For the text-containing cell, return its midpoint in (X, Y) coordinate format. 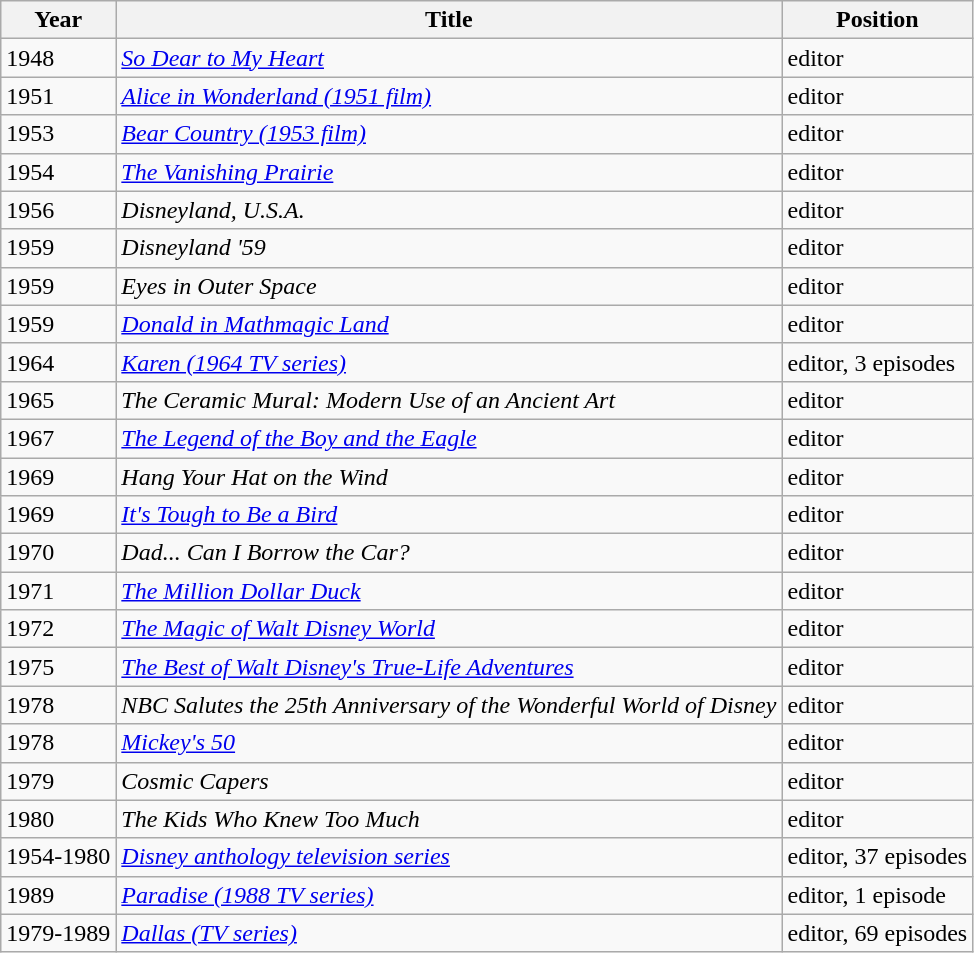
1954 (58, 172)
Mickey's 50 (449, 743)
Dallas (TV series) (449, 933)
Dad... Can I Borrow the Car? (449, 553)
The Legend of the Boy and the Eagle (449, 438)
Disneyland '59 (449, 248)
1979-1989 (58, 933)
Bear Country (1953 film) (449, 134)
It's Tough to Be a Bird (449, 515)
Paradise (1988 TV series) (449, 895)
Eyes in Outer Space (449, 286)
1956 (58, 210)
1948 (58, 58)
1989 (58, 895)
The Ceramic Mural: Modern Use of an Ancient Art (449, 400)
editor, 1 episode (878, 895)
editor, 3 episodes (878, 362)
1953 (58, 134)
1972 (58, 629)
Hang Your Hat on the Wind (449, 477)
1964 (58, 362)
1979 (58, 781)
The Vanishing Prairie (449, 172)
editor, 37 episodes (878, 857)
1954-1980 (58, 857)
1970 (58, 553)
The Best of Walt Disney's True-Life Adventures (449, 667)
1951 (58, 96)
Title (449, 20)
Year (58, 20)
The Million Dollar Duck (449, 591)
1975 (58, 667)
Donald in Mathmagic Land (449, 324)
Disney anthology television series (449, 857)
NBC Salutes the 25th Anniversary of the Wonderful World of Disney (449, 705)
editor, 69 episodes (878, 933)
1980 (58, 819)
The Magic of Walt Disney World (449, 629)
Alice in Wonderland (1951 film) (449, 96)
Cosmic Capers (449, 781)
The Kids Who Knew Too Much (449, 819)
1967 (58, 438)
Position (878, 20)
1971 (58, 591)
Karen (1964 TV series) (449, 362)
Disneyland, U.S.A. (449, 210)
1965 (58, 400)
So Dear to My Heart (449, 58)
